Return the [X, Y] coordinate for the center point of the cell that contains the specified text.  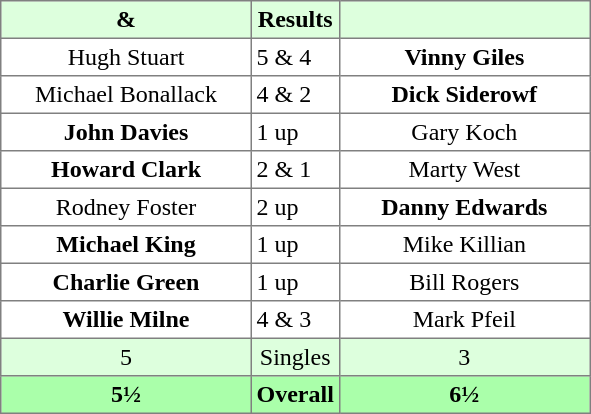
6½ [464, 395]
5 [126, 357]
Hugh Stuart [126, 57]
John Davies [126, 132]
Vinny Giles [464, 57]
Bill Rogers [464, 282]
Singles [295, 357]
4 & 2 [295, 95]
Michael Bonallack [126, 95]
3 [464, 357]
Mark Pfeil [464, 320]
5 & 4 [295, 57]
Gary Koch [464, 132]
Danny Edwards [464, 207]
5½ [126, 395]
Charlie Green [126, 282]
Results [295, 20]
4 & 3 [295, 320]
Dick Siderowf [464, 95]
Howard Clark [126, 170]
& [126, 20]
Rodney Foster [126, 207]
Overall [295, 395]
2 & 1 [295, 170]
Michael King [126, 245]
Marty West [464, 170]
Willie Milne [126, 320]
2 up [295, 207]
Mike Killian [464, 245]
